Locate the cell with the specified text and output its [X, Y] center coordinate. 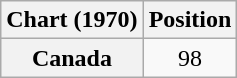
Position [190, 20]
98 [190, 58]
Chart (1970) [72, 20]
Canada [72, 58]
